From the cell containing the given text, extract its center point as (x, y) coordinate. 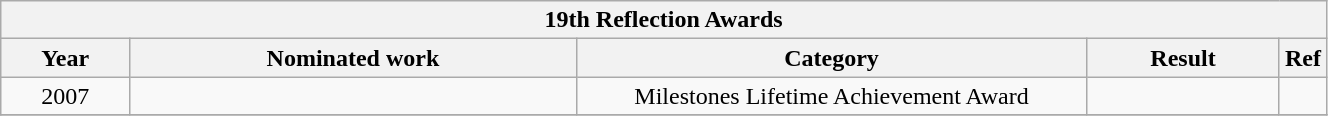
Year (66, 58)
19th Reflection Awards (664, 20)
Result (1184, 58)
Ref (1302, 58)
Milestones Lifetime Achievement Award (831, 96)
Nominated work (354, 58)
2007 (66, 96)
Category (831, 58)
